Return the (x, y) coordinate for the center point of the cell that contains the specified text.  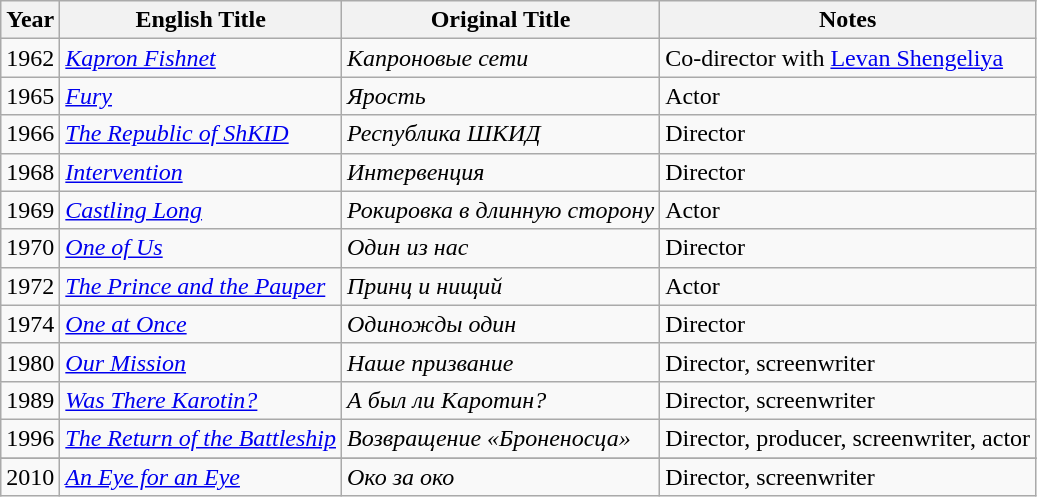
Республика ШКИД (501, 134)
Рокировка в длинную сторону (501, 210)
1969 (30, 210)
English Title (201, 20)
Fury (201, 96)
Co-director with Levan Shengeliya (848, 58)
The Prince and the Pauper (201, 286)
An Eye for an Eye (201, 477)
1972 (30, 286)
One of Us (201, 248)
1996 (30, 438)
1968 (30, 172)
One at Once (201, 324)
Наше призвание (501, 362)
2010 (30, 477)
Castling Long (201, 210)
Возвращение «Броненосца» (501, 438)
1974 (30, 324)
Одиножды один (501, 324)
The Republic of ShKID (201, 134)
Original Title (501, 20)
Intervention (201, 172)
Капроновые сети (501, 58)
1965 (30, 96)
1962 (30, 58)
Director, producer, screenwriter, actor (848, 438)
Was There Karotin? (201, 400)
Интервенция (501, 172)
Year (30, 20)
Один из нас (501, 248)
The Return of the Battleship (201, 438)
1989 (30, 400)
1966 (30, 134)
Our Mission (201, 362)
1970 (30, 248)
Kapron Fishnet (201, 58)
Принц и нищий (501, 286)
Notes (848, 20)
1980 (30, 362)
Око за око (501, 477)
А был ли Каротин? (501, 400)
Ярость (501, 96)
